Extract the (x, y) coordinate from the center of the cell holding the provided text.  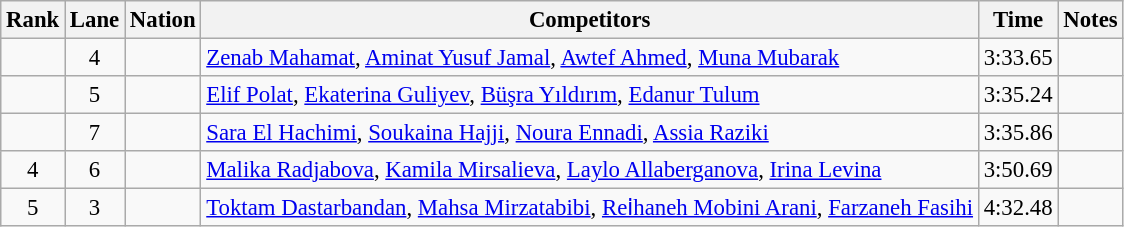
Malika Radjabova, Kamila Mirsalieva, Laylo Allaberganova, Irina Levina (590, 170)
Rank (33, 20)
3:33.65 (1018, 58)
Toktam Dastarbandan, Mahsa Mirzatabibi, Rei̇haneh Mobini Arani, Farzaneh Fasihi (590, 208)
Zenab Mahamat, Aminat Yusuf Jamal, Awtef Ahmed, Muna Mubarak (590, 58)
Time (1018, 20)
Notes (1090, 20)
3 (95, 208)
Sara El Hachimi, Soukaina Hajji, Noura Ennadi, Assia Raziki (590, 133)
3:50.69 (1018, 170)
7 (95, 133)
3:35.86 (1018, 133)
4:32.48 (1018, 208)
3:35.24 (1018, 95)
Competitors (590, 20)
6 (95, 170)
Nation (163, 20)
Lane (95, 20)
Elif Polat, Ekaterina Guliyev, Büşra Yıldırım, Edanur Tulum (590, 95)
